Pinpoint the cell where the given text exists, returning its (x, y) midpoint coordinate. 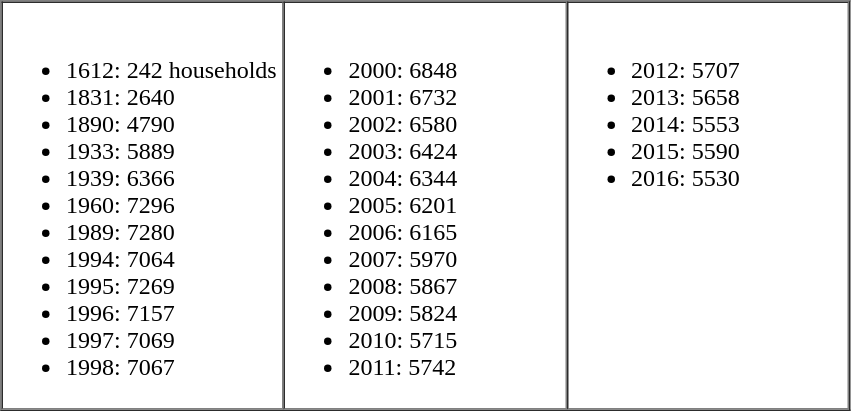
1612: 242 households1831: 26401890: 47901933: 58891939: 63661960: 72961989: 72801994: 70641995: 72691996: 71571997: 70691998: 7067 (143, 206)
2012: 57072013: 56582014: 55532015: 55902016: 5530 (708, 206)
2000: 68482001: 67322002: 65802003: 64242004: 63442005: 62012006: 61652007: 59702008: 58672009: 58242010: 57152011: 5742 (425, 206)
